From the cell containing the given text, extract its center point as [x, y] coordinate. 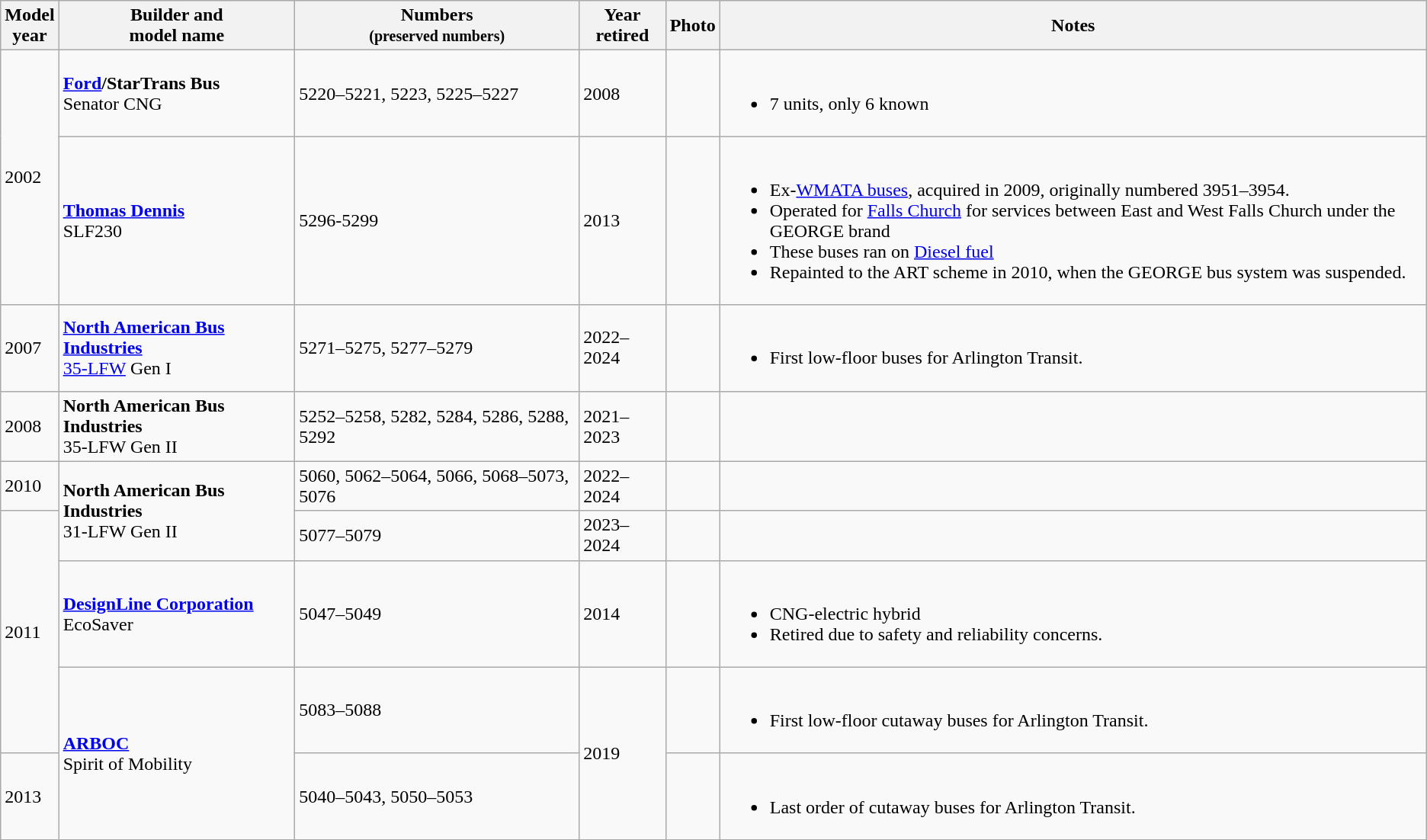
2019 [622, 753]
5083–5088 [438, 710]
Modelyear [30, 26]
2007 [30, 348]
ARBOCSpirit of Mobility [177, 753]
2023–2024 [622, 535]
2010 [30, 486]
Last order of cutaway buses for Arlington Transit. [1073, 796]
7 units, only 6 known [1073, 93]
5060, 5062–5064, 5066, 5068–5073, 5076 [438, 486]
Notes [1073, 26]
Yearretired [622, 26]
North American Bus Industries35-LFW Gen II [177, 426]
North American Bus Industries35-LFW Gen I [177, 348]
First low-floor cutaway buses for Arlington Transit. [1073, 710]
5040–5043, 5050–5053 [438, 796]
5220–5221, 5223, 5225–5227 [438, 93]
5252–5258, 5282, 5284, 5286, 5288, 5292 [438, 426]
Builder andmodel name [177, 26]
2014 [622, 614]
5271–5275, 5277–5279 [438, 348]
DesignLine CorporationEcoSaver [177, 614]
CNG-electric hybridRetired due to safety and reliability concerns. [1073, 614]
2011 [30, 632]
Ford/StarTrans BusSenator CNG [177, 93]
5077–5079 [438, 535]
Numbers(preserved numbers) [438, 26]
2021–2023 [622, 426]
Photo [692, 26]
5047–5049 [438, 614]
North American Bus Industries31-LFW Gen II [177, 511]
2002 [30, 178]
First low-floor buses for Arlington Transit. [1073, 348]
Thomas DennisSLF230 [177, 221]
5296-5299 [438, 221]
